Identify which cell holds the provided text, then report its [X, Y] central coordinate. 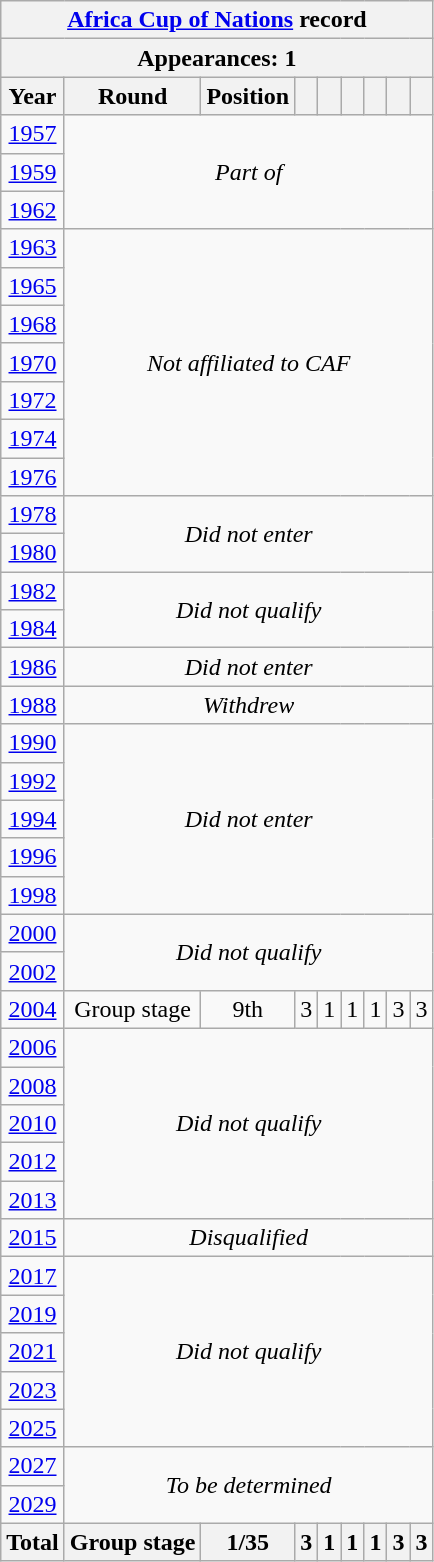
2013 [33, 1200]
1996 [33, 857]
Withdrew [248, 705]
Africa Cup of Nations record [217, 20]
2025 [33, 1428]
1963 [33, 248]
2006 [33, 1047]
1988 [33, 705]
Part of [248, 172]
2019 [33, 1314]
1978 [33, 515]
Disqualified [248, 1238]
1959 [33, 172]
1994 [33, 819]
Position [248, 96]
2008 [33, 1085]
To be determined [248, 1485]
2000 [33, 933]
2017 [33, 1276]
Total [33, 1542]
2010 [33, 1124]
2027 [33, 1466]
1974 [33, 438]
1965 [33, 286]
1970 [33, 362]
1986 [33, 667]
2023 [33, 1390]
1968 [33, 324]
Appearances: 1 [217, 58]
2004 [33, 1009]
9th [248, 1009]
2002 [33, 971]
1980 [33, 553]
2021 [33, 1352]
1976 [33, 477]
2029 [33, 1504]
Round [132, 96]
1/35 [248, 1542]
2012 [33, 1162]
1992 [33, 781]
1982 [33, 591]
Not affiliated to CAF [248, 362]
1972 [33, 400]
1962 [33, 210]
2015 [33, 1238]
Year [33, 96]
1957 [33, 134]
1990 [33, 743]
1984 [33, 629]
1998 [33, 895]
